Output the [X, Y] coordinate of the center of the cell containing the given text.  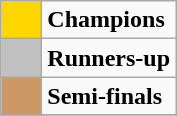
Runners-up [109, 58]
Champions [109, 20]
Semi-finals [109, 96]
